Search for the cell housing the specified text and yield its [X, Y] center coordinate. 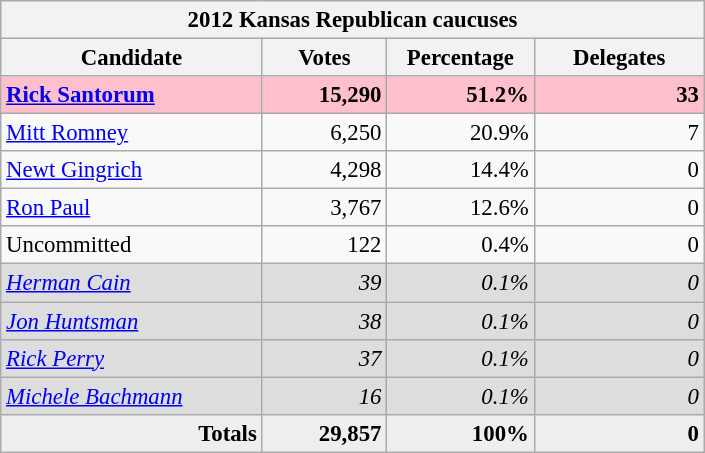
4,298 [324, 170]
7 [619, 133]
Herman Cain [132, 283]
Rick Santorum [132, 95]
Ron Paul [132, 208]
20.9% [460, 133]
12.6% [460, 208]
3,767 [324, 208]
Totals [132, 433]
Newt Gingrich [132, 170]
51.2% [460, 95]
Percentage [460, 58]
100% [460, 433]
29,857 [324, 433]
Delegates [619, 58]
38 [324, 321]
39 [324, 283]
15,290 [324, 95]
Mitt Romney [132, 133]
Candidate [132, 58]
Uncommitted [132, 245]
33 [619, 95]
Votes [324, 58]
0.4% [460, 245]
6,250 [324, 133]
37 [324, 358]
Michele Bachmann [132, 396]
14.4% [460, 170]
2012 Kansas Republican caucuses [353, 20]
122 [324, 245]
16 [324, 396]
Rick Perry [132, 358]
Jon Huntsman [132, 321]
